Detect which cell encompasses the target text, then output its [X, Y] center coordinate. 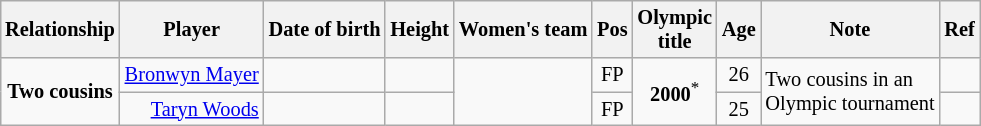
Two cousins [60, 92]
Player [192, 29]
Ref [960, 29]
Two cousins in anOlympic tournament [850, 92]
Date of birth [325, 29]
Relationship [60, 29]
Bronwyn Mayer [192, 75]
Pos [612, 29]
Age [739, 29]
Women's team [523, 29]
26 [739, 75]
25 [739, 109]
2000* [674, 92]
Olympictitle [674, 29]
Height [420, 29]
Taryn Woods [192, 109]
Note [850, 29]
